Locate the cell with the specified text and output its [x, y] center coordinate. 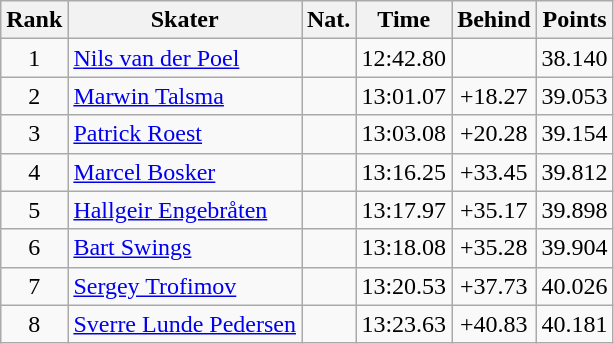
13:03.08 [404, 134]
13:16.25 [404, 172]
+35.28 [494, 248]
+40.83 [494, 324]
6 [34, 248]
40.026 [574, 286]
39.904 [574, 248]
12:42.80 [404, 58]
+33.45 [494, 172]
39.053 [574, 96]
13:20.53 [404, 286]
Behind [494, 20]
Points [574, 20]
+20.28 [494, 134]
Nils van der Poel [185, 58]
13:01.07 [404, 96]
1 [34, 58]
7 [34, 286]
+35.17 [494, 210]
Skater [185, 20]
13:17.97 [404, 210]
Bart Swings [185, 248]
13:18.08 [404, 248]
4 [34, 172]
39.898 [574, 210]
39.812 [574, 172]
Rank [34, 20]
Nat. [329, 20]
Patrick Roest [185, 134]
Sverre Lunde Pedersen [185, 324]
3 [34, 134]
Time [404, 20]
13:23.63 [404, 324]
Marcel Bosker [185, 172]
2 [34, 96]
40.181 [574, 324]
+18.27 [494, 96]
8 [34, 324]
38.140 [574, 58]
Hallgeir Engebråten [185, 210]
Sergey Trofimov [185, 286]
5 [34, 210]
Marwin Talsma [185, 96]
39.154 [574, 134]
+37.73 [494, 286]
